Locate the cell with the specified text and output its (x, y) center coordinate. 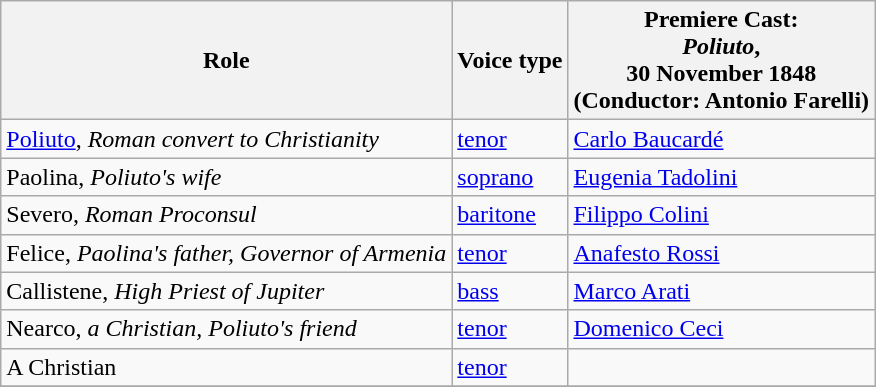
soprano (510, 177)
Domenico Ceci (722, 329)
baritone (510, 215)
Marco Arati (722, 291)
bass (510, 291)
Poliuto, Roman convert to Christianity (226, 139)
A Christian (226, 367)
Role (226, 60)
Anafesto Rossi (722, 253)
Eugenia Tadolini (722, 177)
Carlo Baucardé (722, 139)
Filippo Colini (722, 215)
Premiere Cast:Poliuto,30 November 1848(Conductor: Antonio Farelli) (722, 60)
Felice, Paolina's father, Governor of Armenia (226, 253)
Callistene, High Priest of Jupiter (226, 291)
Nearco, a Christian, Poliuto's friend (226, 329)
Severo, Roman Proconsul (226, 215)
Voice type (510, 60)
Paolina, Poliuto's wife (226, 177)
